Return the [x, y] coordinate for the center point of the cell that contains the specified text.  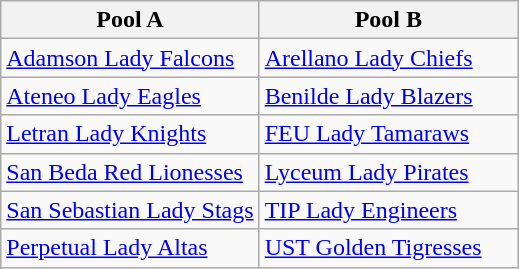
TIP Lady Engineers [388, 210]
Perpetual Lady Altas [130, 248]
Pool B [388, 20]
UST Golden Tigresses [388, 248]
San Sebastian Lady Stags [130, 210]
FEU Lady Tamaraws [388, 134]
Ateneo Lady Eagles [130, 96]
Benilde Lady Blazers [388, 96]
Pool A [130, 20]
San Beda Red Lionesses [130, 172]
Arellano Lady Chiefs [388, 58]
Lyceum Lady Pirates [388, 172]
Letran Lady Knights [130, 134]
Adamson Lady Falcons [130, 58]
